Determine the [x, y] coordinate at the center of the cell enclosing the given text.  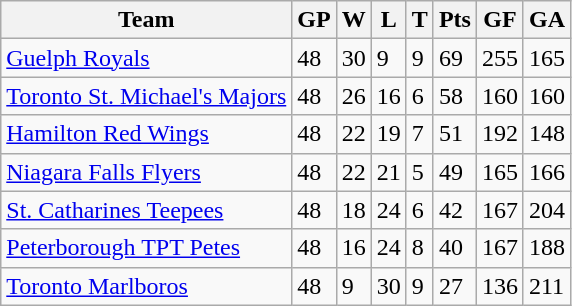
L [388, 20]
26 [354, 96]
255 [500, 58]
St. Catharines Teepees [146, 210]
40 [454, 248]
58 [454, 96]
Pts [454, 20]
Toronto Marlboros [146, 286]
GF [500, 20]
Guelph Royals [146, 58]
T [420, 20]
19 [388, 134]
Hamilton Red Wings [146, 134]
51 [454, 134]
49 [454, 172]
Niagara Falls Flyers [146, 172]
GA [546, 20]
42 [454, 210]
211 [546, 286]
W [354, 20]
136 [500, 286]
Peterborough TPT Petes [146, 248]
7 [420, 134]
Toronto St. Michael's Majors [146, 96]
188 [546, 248]
69 [454, 58]
8 [420, 248]
166 [546, 172]
192 [500, 134]
21 [388, 172]
27 [454, 286]
5 [420, 172]
18 [354, 210]
204 [546, 210]
GP [314, 20]
148 [546, 134]
Team [146, 20]
